Capture the cell that displays the provided text and extract its (X, Y) central coordinate. 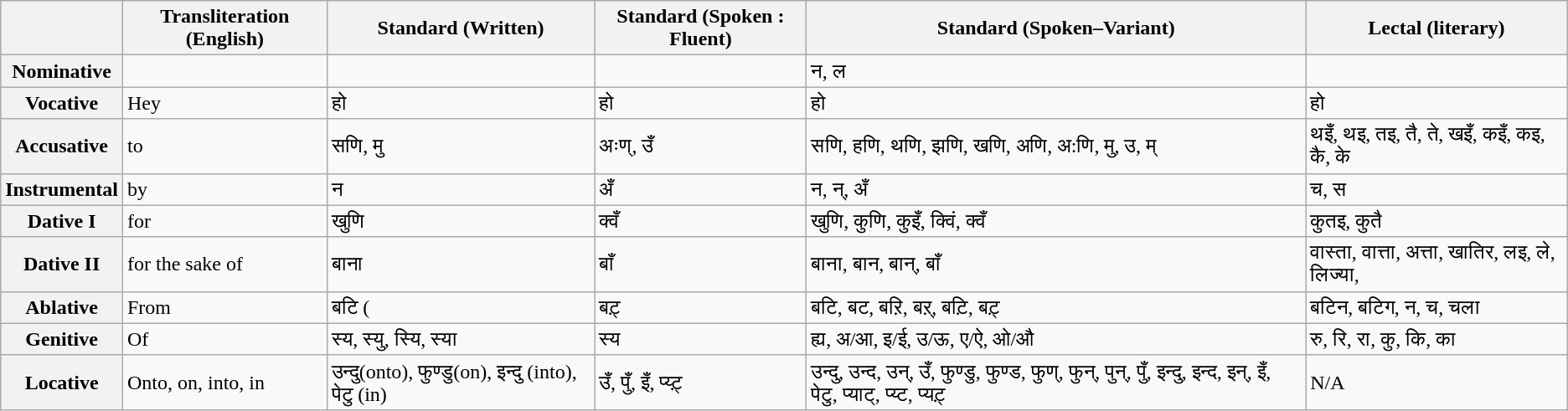
थइँ, थइ, तइ, तै, ते, खइँ, कइँ, कइ, कै, के (1437, 146)
उन्दु(onto), फुण्डु(on), इन्दु (into), पेटु (in) (461, 382)
N/A (1437, 382)
बटि ( (461, 307)
अःण्, उँ (700, 146)
स्य (700, 339)
बाना (461, 265)
बाना, बान, बान्, बाँ (1056, 265)
Accusative (62, 146)
Lectal (literary) (1437, 28)
Standard (Written) (461, 28)
च, स (1437, 189)
From (224, 307)
बाँ (700, 265)
for (224, 221)
खुणि (461, 221)
रु, रि, रा, कु, कि, का (1437, 339)
कुतइ, कुतै (1437, 221)
बट़् (700, 307)
वास्ता, वात्ता, अत्ता, खातिर, लइ, ले, लिज्या, (1437, 265)
खुणि, कुणि, कुइँ, क्विं, क्वँ (1056, 221)
न, न्, अँ (1056, 189)
Standard (Spoken–Variant) (1056, 28)
Dative I (62, 221)
Dative II (62, 265)
बटिन, बटिग, न, च, चला (1437, 307)
to (224, 146)
न, ल (1056, 71)
Of (224, 339)
Instrumental (62, 189)
Ablative (62, 307)
Transliteration (English) (224, 28)
क्वँ (700, 221)
स्य, स्यु, स्यि, स्या (461, 339)
न (461, 189)
उन्दु, उन्द, उन्, उँ, फुण्डु, फुण्ड, फुण्, फुन्, पुन्, पुँ, इन्दु, इन्द, इन्, इँ, पेटु, प्याट्, प्य्ट, प्यट़् (1056, 382)
सणि, मु (461, 146)
उँ, पुँ, इँ, प्य्ट़् (700, 382)
Standard (Spoken : Fluent) (700, 28)
Hey (224, 103)
Locative (62, 382)
Nominative (62, 71)
Vocative (62, 103)
सणि, हणि, थणि, झणि, खणि, अणि, अ:णि, मु, उ, म् (1056, 146)
ह्य, अ/आ, इ/ई, उ/ऊ, ए/ऐ, ओ/औ (1056, 339)
बटि, बट, बऱि, बऱ्, बट़ि, बट़् (1056, 307)
by (224, 189)
Genitive (62, 339)
Onto, on, into, in (224, 382)
अँ (700, 189)
for the sake of (224, 265)
